Locate the cell with the specified text and output its [X, Y] center coordinate. 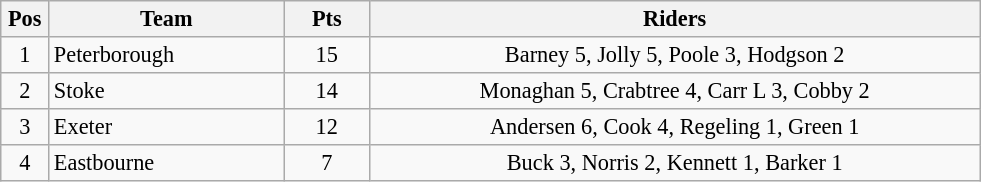
Stoke [166, 90]
Riders [674, 19]
7 [326, 162]
Pts [326, 19]
12 [326, 126]
Buck 3, Norris 2, Kennett 1, Barker 1 [674, 162]
3 [25, 126]
2 [25, 90]
1 [25, 55]
Exeter [166, 126]
Peterborough [166, 55]
Monaghan 5, Crabtree 4, Carr L 3, Cobby 2 [674, 90]
15 [326, 55]
Pos [25, 19]
Andersen 6, Cook 4, Regeling 1, Green 1 [674, 126]
Eastbourne [166, 162]
Team [166, 19]
4 [25, 162]
14 [326, 90]
Barney 5, Jolly 5, Poole 3, Hodgson 2 [674, 55]
